From the cell containing the given text, extract its center point as [x, y] coordinate. 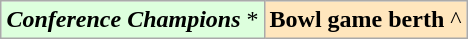
Conference Champions * [132, 20]
Bowl game berth ^ [366, 20]
